For the text-containing cell, return its midpoint in [X, Y] coordinate format. 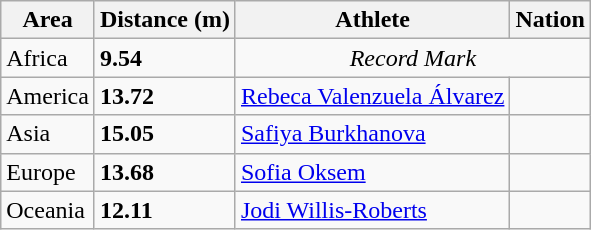
Nation [550, 20]
Europe [48, 172]
Athlete [372, 20]
Africa [48, 58]
Oceania [48, 210]
Safiya Burkhanova [372, 134]
Sofia Oksem [372, 172]
15.05 [164, 134]
13.72 [164, 96]
Rebeca Valenzuela Álvarez [372, 96]
13.68 [164, 172]
America [48, 96]
9.54 [164, 58]
Area [48, 20]
Jodi Willis-Roberts [372, 210]
12.11 [164, 210]
Asia [48, 134]
Distance (m) [164, 20]
Record Mark [412, 58]
